Detect which cell encompasses the target text, then output its [X, Y] center coordinate. 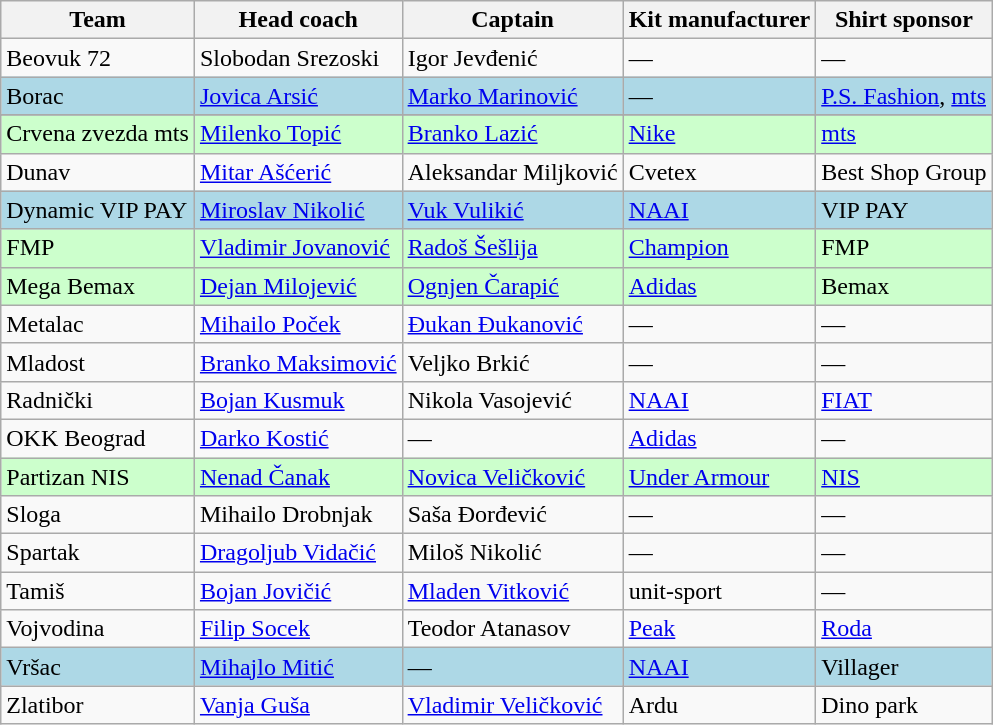
Milenko Topić [298, 134]
Marko Marinović [512, 96]
Mihailo Drobnjak [298, 515]
Peak [720, 629]
Mitar Ašćerić [298, 172]
Spartak [98, 553]
Borac [98, 96]
Crvena zvezda mts [98, 134]
Partizan NIS [98, 477]
Mihajlo Mitić [298, 667]
Đukan Đukanović [512, 324]
Saša Đorđević [512, 515]
Miroslav Nikolić [298, 210]
Bemax [904, 286]
Dino park [904, 705]
Novica Veličković [512, 477]
Ardu [720, 705]
Bojan Jovičić [298, 591]
OKK Beograd [98, 438]
Veljko Brkić [512, 362]
Dejan Milojević [298, 286]
Vojvodina [98, 629]
Villager [904, 667]
Branko Maksimović [298, 362]
Nenad Čanak [298, 477]
Vuk Vulikić [512, 210]
Shirt sponsor [904, 20]
Aleksandar Miljković [512, 172]
Igor Jevđenić [512, 58]
Miloš Nikolić [512, 553]
Best Shop Group [904, 172]
Roda [904, 629]
Vladimir Veličković [512, 705]
Sloga [98, 515]
Mladen Vitković [512, 591]
Captain [512, 20]
Cvetex [720, 172]
Radnički [98, 400]
Dynamic VIP PAY [98, 210]
Mihailo Poček [298, 324]
Dunav [98, 172]
Branko Lazić [512, 134]
Metalac [98, 324]
Bojan Kusmuk [298, 400]
Zlatibor [98, 705]
Kit manufacturer [720, 20]
unit-sport [720, 591]
Nike [720, 134]
Teodor Atanasov [512, 629]
Team [98, 20]
Mega Bemax [98, 286]
Dragoljub Vidačić [298, 553]
Vladimir Jovanović [298, 248]
mts [904, 134]
VIP PAY [904, 210]
FIAT [904, 400]
Radoš Šešlija [512, 248]
Vršac [98, 667]
Slobodan Srezoski [298, 58]
Under Armour [720, 477]
Mladost [98, 362]
Champion [720, 248]
Nikola Vasojević [512, 400]
Head coach [298, 20]
Beovuk 72 [98, 58]
NIS [904, 477]
Jovica Arsić [298, 96]
P.S. Fashion, mts [904, 96]
Filip Socek [298, 629]
Ognjen Čarapić [512, 286]
Vanja Guša [298, 705]
Darko Kostić [298, 438]
Tamiš [98, 591]
